Extract the [x, y] coordinate from the center of the cell holding the provided text.  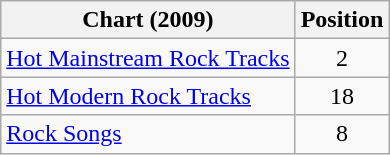
Rock Songs [148, 134]
Hot Mainstream Rock Tracks [148, 58]
Position [342, 20]
Chart (2009) [148, 20]
2 [342, 58]
8 [342, 134]
18 [342, 96]
Hot Modern Rock Tracks [148, 96]
